Provide the [x, y] coordinate of the cell's center where the given text is located.  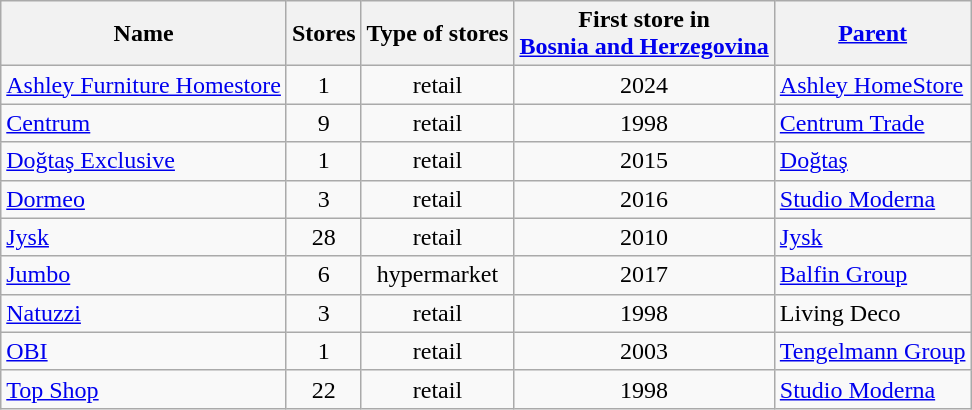
9 [324, 123]
2015 [644, 161]
Jumbo [144, 275]
Dormeo [144, 199]
Living Deco [872, 313]
Name [144, 34]
Balfin Group [872, 275]
2024 [644, 85]
Doğtaş Exclusive [144, 161]
hypermarket [438, 275]
2017 [644, 275]
Ashley HomeStore [872, 85]
6 [324, 275]
Natuzzi [144, 313]
Top Shop [144, 389]
28 [324, 237]
2010 [644, 237]
22 [324, 389]
Stores [324, 34]
OBI [144, 351]
Centrum [144, 123]
Type of stores [438, 34]
Doğtaş [872, 161]
2016 [644, 199]
Parent [872, 34]
First store inBosnia and Herzegovina [644, 34]
Tengelmann Group [872, 351]
Centrum Trade [872, 123]
2003 [644, 351]
Ashley Furniture Homestore [144, 85]
